Find where the given text appears and provide that cell's center as (X, Y) coordinate. 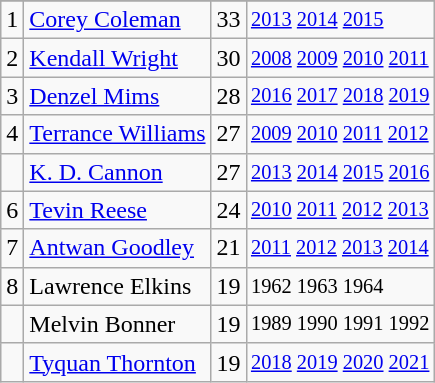
Tyquan Thornton (118, 362)
Tevin Reese (118, 210)
Terrance Williams (118, 134)
2 (12, 58)
21 (228, 248)
28 (228, 96)
33 (228, 20)
2013 2014 2015 (340, 20)
Melvin Bonner (118, 324)
2009 2010 2011 2012 (340, 134)
K. D. Cannon (118, 172)
1962 1963 1964 (340, 286)
2008 2009 2010 2011 (340, 58)
8 (12, 286)
24 (228, 210)
1 (12, 20)
Antwan Goodley (118, 248)
2018 2019 2020 2021 (340, 362)
2016 2017 2018 2019 (340, 96)
Corey Coleman (118, 20)
4 (12, 134)
7 (12, 248)
2010 2011 2012 2013 (340, 210)
2013 2014 2015 2016 (340, 172)
1989 1990 1991 1992 (340, 324)
Lawrence Elkins (118, 286)
6 (12, 210)
3 (12, 96)
Kendall Wright (118, 58)
Denzel Mims (118, 96)
30 (228, 58)
2011 2012 2013 2014 (340, 248)
